Output the [x, y] coordinate of the center of the cell containing the given text.  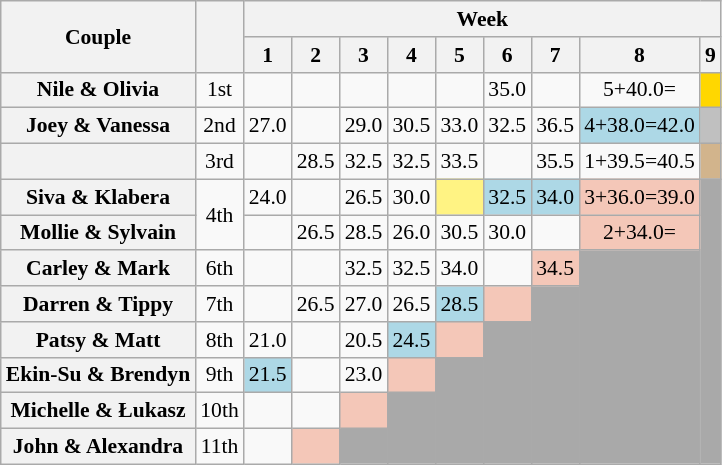
21.0 [268, 340]
1st [220, 90]
33.5 [459, 162]
Couple [98, 36]
8th [220, 340]
3rd [220, 162]
6th [220, 269]
24.0 [268, 197]
24.5 [411, 340]
11th [220, 447]
29.0 [364, 126]
Week [482, 19]
3+36.0=39.0 [640, 197]
Mollie & Sylvain [98, 233]
34.5 [555, 269]
2+34.0= [640, 233]
6 [507, 55]
2nd [220, 126]
Ekin-Su & Brendyn [98, 375]
2 [316, 55]
4 [411, 55]
John & Alexandra [98, 447]
Carley & Mark [98, 269]
8 [640, 55]
Siva & Klabera [98, 197]
7 [555, 55]
Patsy & Matt [98, 340]
20.5 [364, 340]
4+38.0=42.0 [640, 126]
35.0 [507, 90]
4th [220, 214]
7th [220, 304]
3 [364, 55]
5 [459, 55]
5+40.0= [640, 90]
Michelle & Łukasz [98, 411]
26.0 [411, 233]
1+39.5=40.5 [640, 162]
Nile & Olivia [98, 90]
35.5 [555, 162]
1 [268, 55]
9th [220, 375]
36.5 [555, 126]
10th [220, 411]
Joey & Vanessa [98, 126]
Darren & Tippy [98, 304]
9 [710, 55]
21.5 [268, 375]
33.0 [459, 126]
23.0 [364, 375]
